Search for the cell housing the specified text and yield its [x, y] center coordinate. 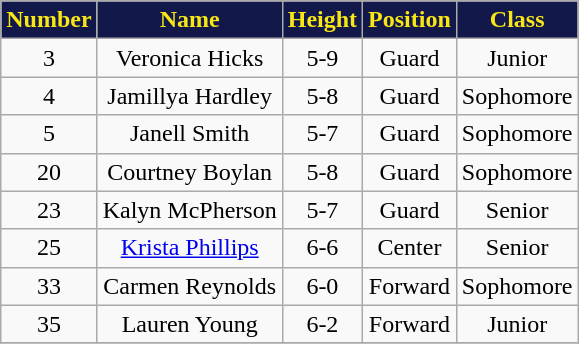
5-9 [322, 58]
Class [517, 20]
4 [49, 96]
Janell Smith [190, 134]
25 [49, 248]
Kalyn McPherson [190, 210]
6-6 [322, 248]
Number [49, 20]
Position [410, 20]
Krista Phillips [190, 248]
Courtney Boylan [190, 172]
6-0 [322, 286]
Jamillya Hardley [190, 96]
6-2 [322, 324]
3 [49, 58]
Center [410, 248]
Lauren Young [190, 324]
20 [49, 172]
Height [322, 20]
23 [49, 210]
35 [49, 324]
Name [190, 20]
Carmen Reynolds [190, 286]
Veronica Hicks [190, 58]
5 [49, 134]
33 [49, 286]
